Search for the cell housing the specified text and yield its [x, y] center coordinate. 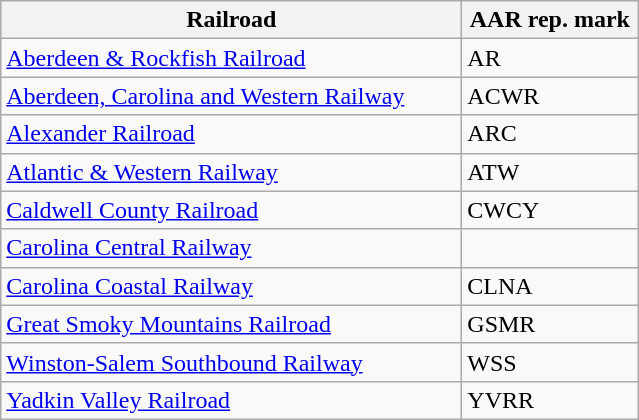
Winston-Salem Southbound Railway [232, 362]
ACWR [550, 96]
Yadkin Valley Railroad [232, 400]
Railroad [232, 20]
AAR rep. mark [550, 20]
Aberdeen & Rockfish Railroad [232, 58]
ATW [550, 172]
CWCY [550, 210]
Carolina Central Railway [232, 248]
ARC [550, 134]
Alexander Railroad [232, 134]
Aberdeen, Carolina and Western Railway [232, 96]
Great Smoky Mountains Railroad [232, 324]
Atlantic & Western Railway [232, 172]
AR [550, 58]
Carolina Coastal Railway [232, 286]
Caldwell County Railroad [232, 210]
GSMR [550, 324]
YVRR [550, 400]
CLNA [550, 286]
WSS [550, 362]
